Determine the [X, Y] coordinate at the center of the cell enclosing the given text.  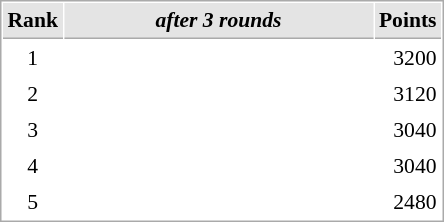
Points [408, 21]
3 [32, 129]
3200 [408, 57]
4 [32, 165]
2 [32, 93]
2480 [408, 201]
1 [32, 57]
5 [32, 201]
3120 [408, 93]
Rank [32, 21]
after 3 rounds [218, 21]
